Pinpoint the cell where the given text exists, returning its (X, Y) midpoint coordinate. 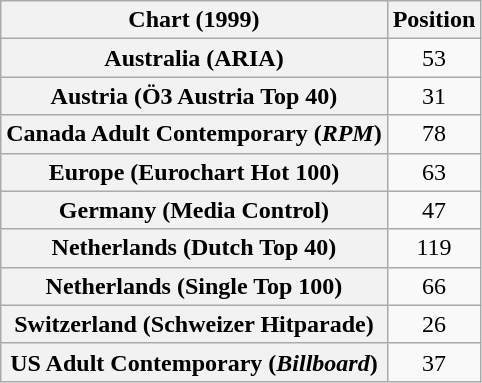
Austria (Ö3 Austria Top 40) (194, 96)
26 (434, 324)
Germany (Media Control) (194, 210)
47 (434, 210)
Position (434, 20)
31 (434, 96)
Switzerland (Schweizer Hitparade) (194, 324)
37 (434, 362)
63 (434, 172)
Australia (ARIA) (194, 58)
US Adult Contemporary (Billboard) (194, 362)
119 (434, 248)
Netherlands (Dutch Top 40) (194, 248)
53 (434, 58)
Europe (Eurochart Hot 100) (194, 172)
Canada Adult Contemporary (RPM) (194, 134)
78 (434, 134)
Chart (1999) (194, 20)
Netherlands (Single Top 100) (194, 286)
66 (434, 286)
